Locate the cell with the specified text and output its (X, Y) center coordinate. 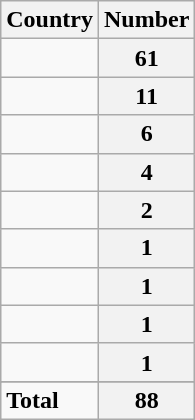
Country (50, 20)
88 (146, 400)
11 (146, 96)
6 (146, 134)
Number (146, 20)
2 (146, 210)
61 (146, 58)
4 (146, 172)
Total (50, 400)
